From the cell containing the given text, extract its center point as (x, y) coordinate. 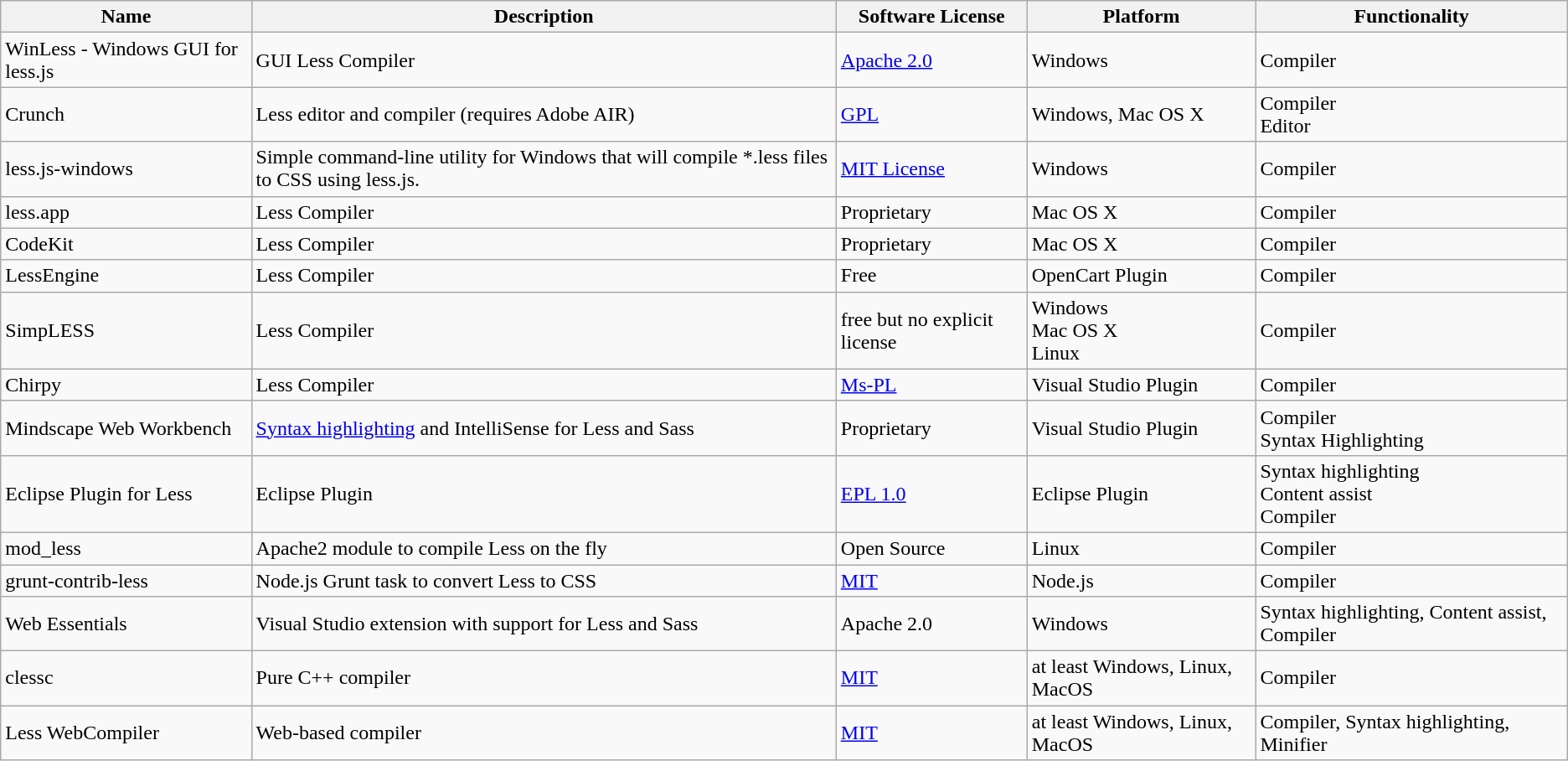
Name (126, 17)
Web-based compiler (544, 733)
CompilerSyntax Highlighting (1411, 427)
EPL 1.0 (931, 494)
less.js-windows (126, 169)
WindowsMac OS XLinux (1141, 330)
less.app (126, 212)
CompilerEditor (1411, 114)
Simple command-line utility for Windows that will compile *.less files to CSS using less.js. (544, 169)
clessc (126, 679)
Description (544, 17)
Linux (1141, 548)
Apache2 module to compile Less on the fly (544, 548)
Windows, Mac OS X (1141, 114)
Node.js (1141, 581)
CodeKit (126, 244)
free but no explicit license (931, 330)
Node.js Grunt task to convert Less to CSS (544, 581)
grunt-contrib-less (126, 581)
Web Essentials (126, 624)
GUI Less Compiler (544, 60)
Chirpy (126, 385)
Eclipse Plugin for Less (126, 494)
GPL (931, 114)
MIT License (931, 169)
Open Source (931, 548)
Functionality (1411, 17)
WinLess - Windows GUI for less.js (126, 60)
Crunch (126, 114)
Free (931, 276)
LessEngine (126, 276)
OpenCart Plugin (1141, 276)
Syntax highlighting and IntelliSense for Less and Sass (544, 427)
SimpLESS (126, 330)
Ms-PL (931, 385)
Syntax highlightingContent assistCompiler (1411, 494)
Pure C++ compiler (544, 679)
mod_less (126, 548)
Mindscape Web Workbench (126, 427)
Compiler, Syntax highlighting, Minifier (1411, 733)
Software License (931, 17)
Platform (1141, 17)
Visual Studio extension with support for Less and Sass (544, 624)
Less editor and compiler (requires Adobe AIR) (544, 114)
Less WebCompiler (126, 733)
Syntax highlighting, Content assist, Compiler (1411, 624)
